Output the [x, y] coordinate of the center of the cell containing the given text.  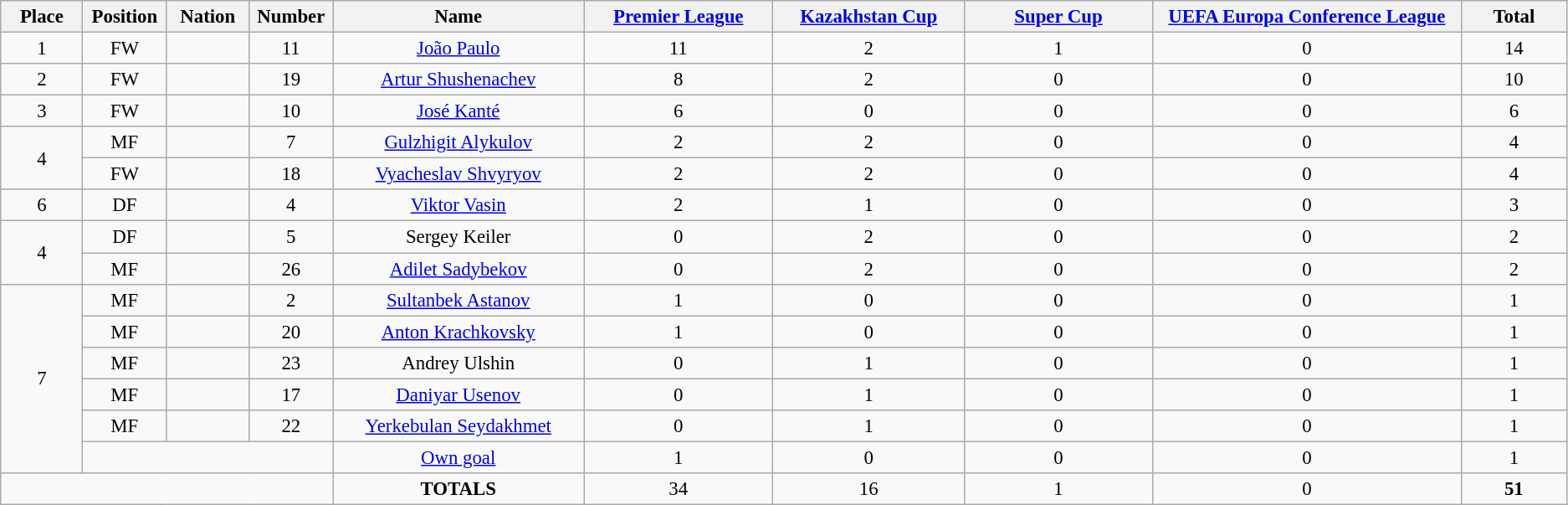
Andrey Ulshin [459, 363]
Anton Krachkovsky [459, 332]
Total [1514, 17]
João Paulo [459, 49]
TOTALS [459, 489]
Position [125, 17]
Name [459, 17]
UEFA Europa Conference League [1307, 17]
Own goal [459, 457]
8 [679, 80]
26 [291, 269]
17 [291, 394]
Nation [208, 17]
34 [679, 489]
16 [869, 489]
19 [291, 80]
Place [42, 17]
Daniyar Usenov [459, 394]
Artur Shushenachev [459, 80]
Vyacheslav Shvyryov [459, 174]
18 [291, 174]
51 [1514, 489]
Adilet Sadybekov [459, 269]
22 [291, 426]
14 [1514, 49]
Sergey Keiler [459, 237]
23 [291, 363]
Number [291, 17]
Yerkebulan Seydakhmet [459, 426]
Super Cup [1059, 17]
20 [291, 332]
Sultanbek Astanov [459, 300]
Kazakhstan Cup [869, 17]
José Kanté [459, 111]
Gulzhigit Alykulov [459, 142]
Viktor Vasin [459, 205]
Premier League [679, 17]
5 [291, 237]
